Extract the (X, Y) coordinate from the center of the cell holding the provided text.  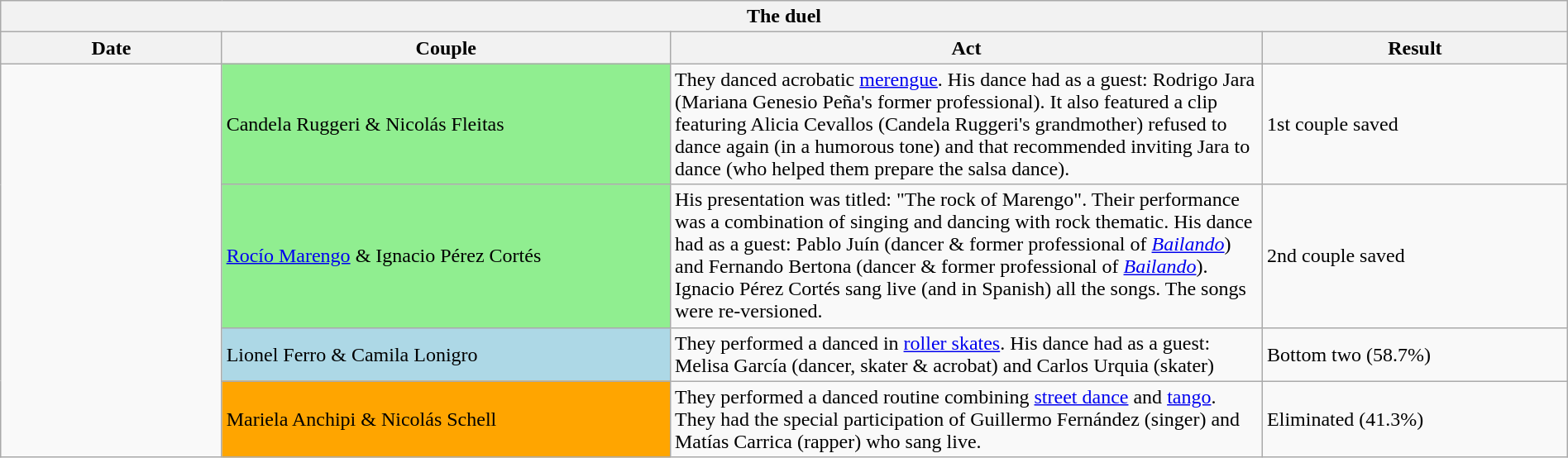
Act (966, 48)
Candela Ruggeri & Nicolás Fleitas (446, 124)
Lionel Ferro & Camila Lonigro (446, 354)
They performed a danced in roller skates. His dance had as a guest: Melisa García (dancer, skater & acrobat) and Carlos Urquia (skater) (966, 354)
Rocío Marengo & Ignacio Pérez Cortés (446, 256)
2nd couple saved (1416, 256)
The duel (784, 17)
Bottom two (58.7%) (1416, 354)
Couple (446, 48)
Date (111, 48)
Eliminated (41.3%) (1416, 419)
Result (1416, 48)
1st couple saved (1416, 124)
Mariela Anchipi & Nicolás Schell (446, 419)
